Pinpoint the cell where the given text exists, returning its [X, Y] midpoint coordinate. 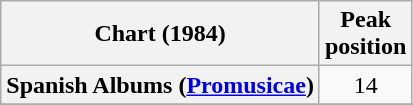
14 [365, 85]
Spanish Albums (Promusicae) [160, 85]
Peakposition [365, 34]
Chart (1984) [160, 34]
